Pinpoint the cell where the given text exists, returning its [X, Y] midpoint coordinate. 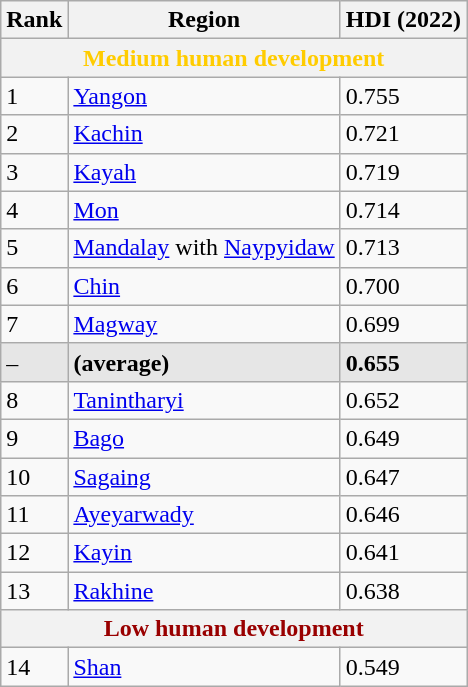
11 [34, 515]
Bago [204, 438]
Shan [204, 667]
0.655 [403, 362]
3 [34, 172]
4 [34, 210]
1 [34, 96]
0.549 [403, 667]
7 [34, 324]
0.652 [403, 400]
Yangon [204, 96]
12 [34, 553]
Rakhine [204, 591]
0.646 [403, 515]
0.649 [403, 438]
Chin [204, 286]
9 [34, 438]
Magway [204, 324]
0.647 [403, 477]
10 [34, 477]
2 [34, 134]
Medium human development [234, 58]
13 [34, 591]
0.755 [403, 96]
5 [34, 248]
Rank [34, 20]
8 [34, 400]
Mon [204, 210]
0.638 [403, 591]
Mandalay with Naypyidaw [204, 248]
0.699 [403, 324]
0.721 [403, 134]
Kachin [204, 134]
(average) [204, 362]
6 [34, 286]
Kayah [204, 172]
– [34, 362]
0.641 [403, 553]
0.719 [403, 172]
Tanintharyi [204, 400]
Kayin [204, 553]
Region [204, 20]
0.713 [403, 248]
Low human development [234, 629]
HDI (2022) [403, 20]
Sagaing [204, 477]
0.700 [403, 286]
14 [34, 667]
Ayeyarwady [204, 515]
0.714 [403, 210]
